For the text-containing cell, return its midpoint in [X, Y] coordinate format. 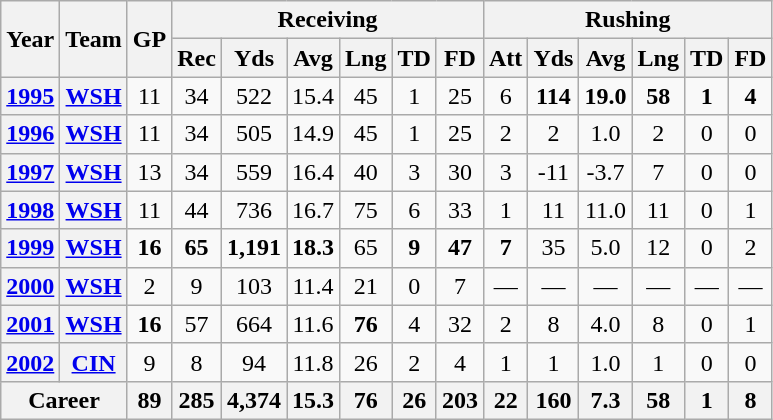
7.3 [606, 400]
CIN [94, 362]
Rushing [627, 20]
2001 [30, 324]
14.9 [312, 134]
Receiving [328, 20]
522 [254, 96]
-3.7 [606, 172]
505 [254, 134]
1996 [30, 134]
103 [254, 286]
11.8 [312, 362]
Team [94, 39]
32 [460, 324]
89 [149, 400]
33 [460, 210]
203 [460, 400]
57 [197, 324]
559 [254, 172]
Att [505, 58]
Career [64, 400]
4.0 [606, 324]
40 [366, 172]
1999 [30, 248]
21 [366, 286]
GP [149, 39]
44 [197, 210]
16.4 [312, 172]
75 [366, 210]
5.0 [606, 248]
13 [149, 172]
-11 [554, 172]
19.0 [606, 96]
2002 [30, 362]
22 [505, 400]
12 [658, 248]
16.7 [312, 210]
1,191 [254, 248]
35 [554, 248]
15.3 [312, 400]
94 [254, 362]
15.4 [312, 96]
Rec [197, 58]
11.4 [312, 286]
1998 [30, 210]
114 [554, 96]
1997 [30, 172]
160 [554, 400]
1995 [30, 96]
47 [460, 248]
664 [254, 324]
4,374 [254, 400]
18.3 [312, 248]
736 [254, 210]
Year [30, 39]
285 [197, 400]
30 [460, 172]
11.6 [312, 324]
11.0 [606, 210]
2000 [30, 286]
